Extract the (x, y) coordinate from the center of the cell holding the provided text.  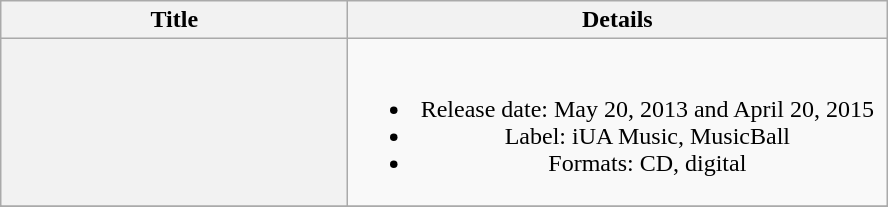
Title (174, 20)
Details (618, 20)
Release date: May 20, 2013 and April 20, 2015Label: iUA Music, MusicBallFormats: CD, digital (618, 122)
